Return the [X, Y] coordinate for the center point of the cell that contains the specified text.  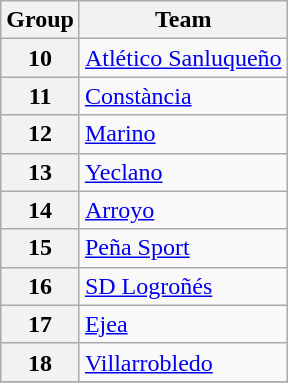
15 [40, 248]
Constància [183, 96]
Team [183, 20]
14 [40, 210]
SD Logroñés [183, 286]
Yeclano [183, 172]
13 [40, 172]
16 [40, 286]
Peña Sport [183, 248]
10 [40, 58]
18 [40, 362]
Ejea [183, 324]
Marino [183, 134]
17 [40, 324]
Group [40, 20]
Atlético Sanluqueño [183, 58]
Arroyo [183, 210]
Villarrobledo [183, 362]
12 [40, 134]
11 [40, 96]
